Locate the cell with the specified text and output its [X, Y] center coordinate. 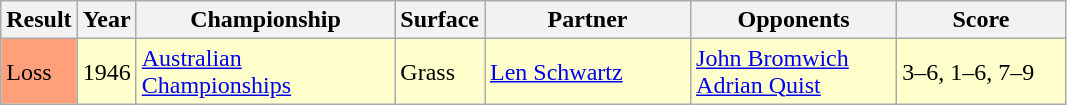
Opponents [794, 20]
Len Schwartz [587, 72]
1946 [106, 72]
3–6, 1–6, 7–9 [982, 72]
Partner [587, 20]
Australian Championships [266, 72]
Grass [440, 72]
John Bromwich Adrian Quist [794, 72]
Surface [440, 20]
Year [106, 20]
Championship [266, 20]
Result [39, 20]
Loss [39, 72]
Score [982, 20]
